Output the (X, Y) coordinate of the center of the cell containing the given text.  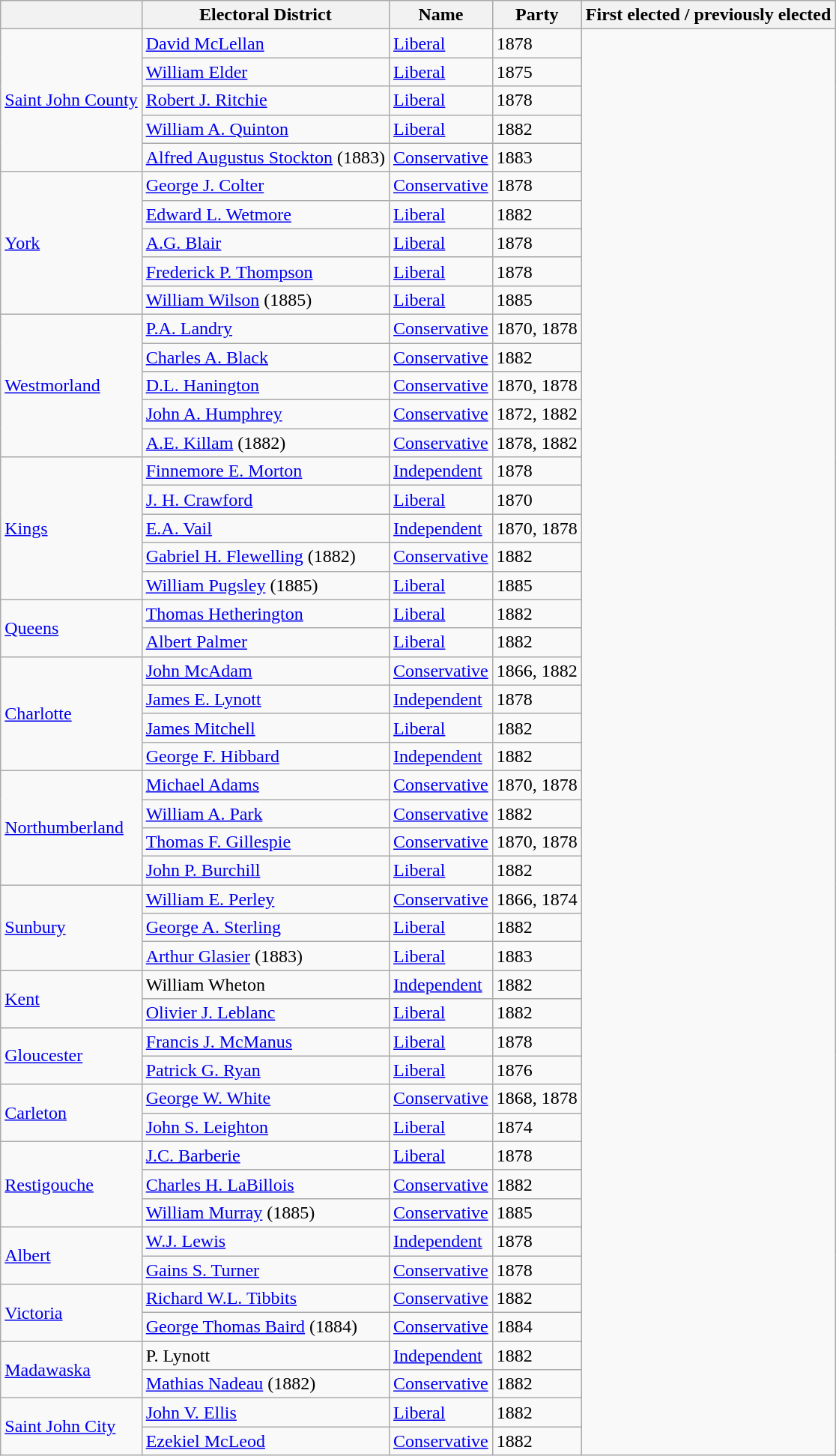
William A. Park (265, 813)
Saint John County (71, 100)
1866, 1874 (536, 899)
York (71, 243)
Northumberland (71, 827)
Electoral District (265, 15)
Francis J. McManus (265, 1042)
William Murray (1885) (265, 1212)
Thomas F. Gillespie (265, 842)
1875 (536, 72)
William Wheton (265, 985)
D.L. Hanington (265, 386)
Name (441, 15)
J. H. Crawford (265, 500)
Party (536, 15)
Robert J. Ritchie (265, 100)
1868, 1878 (536, 1099)
1878, 1882 (536, 443)
Saint John City (71, 1427)
James E. Lynott (265, 699)
John S. Leighton (265, 1127)
Albert Palmer (265, 642)
1866, 1882 (536, 671)
1876 (536, 1070)
Queens (71, 628)
Carleton (71, 1113)
Victoria (71, 1313)
1872, 1882 (536, 414)
Gabriel H. Flewelling (1882) (265, 557)
Edward L. Wetmore (265, 214)
J.C. Barberie (265, 1156)
E.A. Vail (265, 528)
Charlotte (71, 713)
Arthur Glasier (1883) (265, 956)
1884 (536, 1327)
John McAdam (265, 671)
Madawaska (71, 1370)
Kings (71, 528)
George Thomas Baird (1884) (265, 1327)
Westmorland (71, 385)
P. Lynott (265, 1356)
Ezekiel McLeod (265, 1441)
Albert (71, 1255)
Charles H. LaBillois (265, 1184)
William Elder (265, 72)
John V. Ellis (265, 1413)
1870 (536, 500)
Patrick G. Ryan (265, 1070)
Olivier J. Leblanc (265, 1013)
Thomas Hetherington (265, 614)
W.J. Lewis (265, 1241)
1874 (536, 1127)
William A. Quinton (265, 129)
Mathias Nadeau (1882) (265, 1384)
William Pugsley (1885) (265, 585)
George A. Sterling (265, 928)
First elected / previously elected (709, 15)
Michael Adams (265, 785)
John A. Humphrey (265, 414)
James Mitchell (265, 728)
John P. Burchill (265, 871)
Finnemore E. Morton (265, 471)
Frederick P. Thompson (265, 271)
George F. Hibbard (265, 756)
A.G. Blair (265, 243)
Gains S. Turner (265, 1270)
Kent (71, 999)
George J. Colter (265, 186)
William E. Perley (265, 899)
P.A. Landry (265, 328)
David McLellan (265, 43)
Gloucester (71, 1056)
George W. White (265, 1099)
Charles A. Black (265, 357)
A.E. Killam (1882) (265, 443)
Restigouche (71, 1184)
Richard W.L. Tibbits (265, 1299)
Alfred Augustus Stockton (1883) (265, 157)
William Wilson (1885) (265, 300)
Sunbury (71, 928)
